Capture the cell that displays the provided text and extract its (x, y) central coordinate. 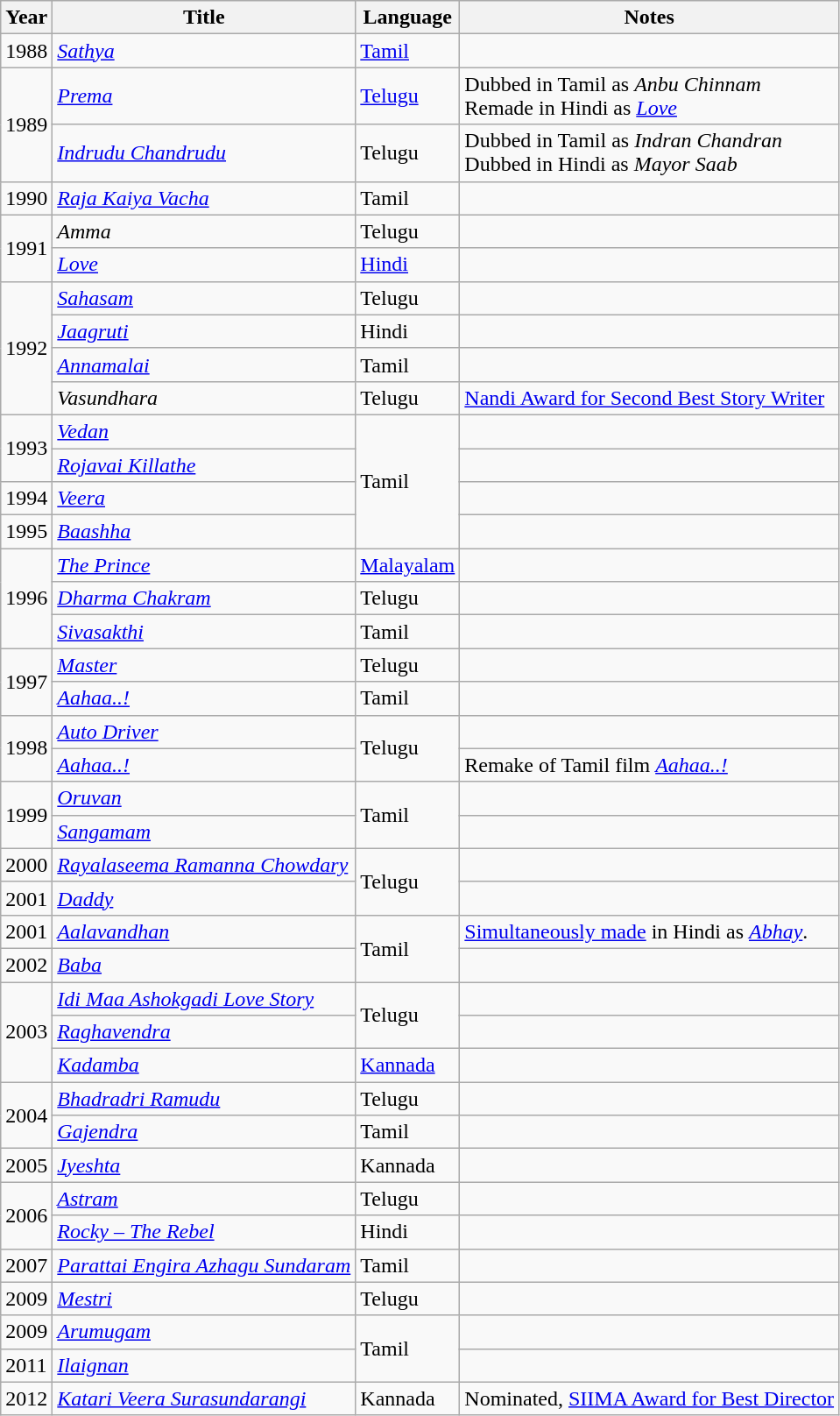
Simultaneously made in Hindi as Abhay. (650, 931)
Auto Driver (204, 732)
2012 (26, 1398)
Raja Kaiya Vacha (204, 198)
Rayalaseema Ramanna Chowdary (204, 865)
Remake of Tamil film Aahaa..! (650, 765)
Title (204, 18)
Gajendra (204, 1132)
Parattai Engira Azhagu Sundaram (204, 1265)
Veera (204, 499)
Prema (204, 96)
Dubbed in Tamil as Anbu ChinnamRemade in Hindi as Love (650, 96)
Baba (204, 965)
Sahasam (204, 298)
Notes (650, 18)
Daddy (204, 898)
Aalavandhan (204, 931)
Nominated, SIIMA Award for Best Director (650, 1398)
Love (204, 265)
Rocky – The Rebel (204, 1232)
Katari Veera Surasundarangi (204, 1398)
2011 (26, 1365)
Indrudu Chandrudu (204, 152)
Amma (204, 231)
1998 (26, 748)
1999 (26, 815)
Sathya (204, 51)
Master (204, 665)
2002 (26, 965)
1989 (26, 124)
Bhadradri Ramudu (204, 1099)
Baashha (204, 532)
1991 (26, 248)
1997 (26, 682)
Ilaignan (204, 1365)
2007 (26, 1265)
The Prince (204, 565)
1994 (26, 499)
2006 (26, 1215)
Annamalai (204, 365)
1988 (26, 51)
1995 (26, 532)
Vasundhara (204, 398)
Nandi Award for Second Best Story Writer (650, 398)
Raghavendra (204, 1032)
Kadamba (204, 1066)
2005 (26, 1165)
1990 (26, 198)
2004 (26, 1115)
2003 (26, 1031)
1992 (26, 348)
Dharma Chakram (204, 598)
Astram (204, 1199)
Rojavai Killathe (204, 465)
Year (26, 18)
Idi Maa Ashokgadi Love Story (204, 998)
Oruvan (204, 798)
Malayalam (408, 565)
Dubbed in Tamil as Indran ChandranDubbed in Hindi as Mayor Saab (650, 152)
Sivasakthi (204, 632)
Sangamam (204, 832)
Vedan (204, 431)
Arumugam (204, 1332)
Mestri (204, 1299)
Language (408, 18)
Jaagruti (204, 331)
1996 (26, 598)
2000 (26, 865)
1993 (26, 448)
Jyeshta (204, 1165)
